Scan for the cell matching the given text and deliver its (x, y) coordinate at center. 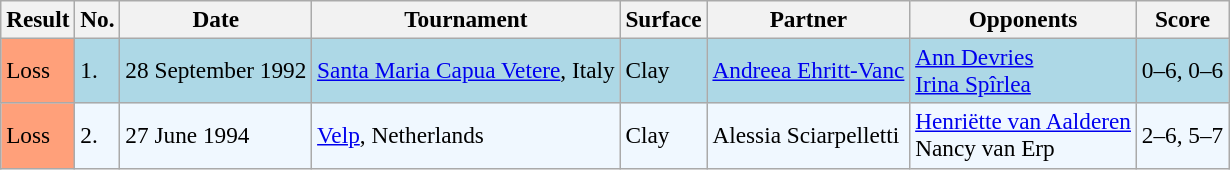
0–6, 0–6 (1182, 70)
Opponents (1024, 19)
No. (98, 19)
Date (216, 19)
2. (98, 136)
2–6, 5–7 (1182, 136)
Henriëtte van Aalderen Nancy van Erp (1024, 136)
Tournament (466, 19)
27 June 1994 (216, 136)
Velp, Netherlands (466, 136)
Santa Maria Capua Vetere, Italy (466, 70)
Score (1182, 19)
28 September 1992 (216, 70)
1. (98, 70)
Alessia Sciarpelletti (808, 136)
Ann Devries Irina Spîrlea (1024, 70)
Andreea Ehritt-Vanc (808, 70)
Result (38, 19)
Partner (808, 19)
Surface (664, 19)
